Capture the cell that displays the provided text and extract its [x, y] central coordinate. 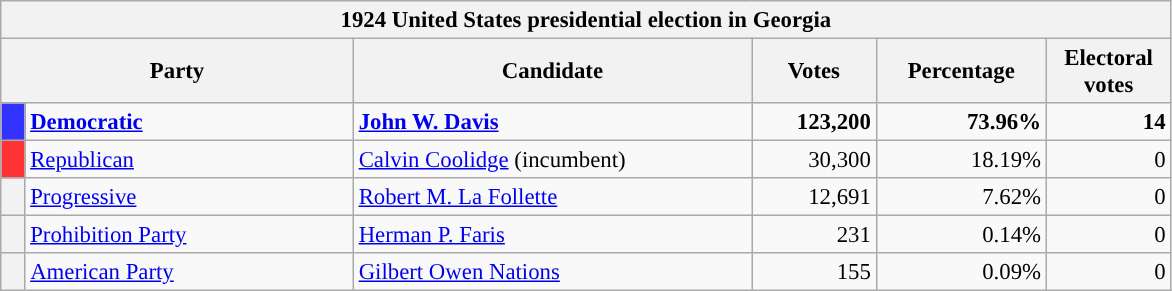
Candidate [552, 72]
Votes [814, 72]
12,691 [814, 197]
18.19% [961, 160]
Republican [189, 160]
14 [1108, 122]
Calvin Coolidge (incumbent) [552, 160]
7.62% [961, 197]
Robert M. La Follette [552, 197]
1924 United States presidential election in Georgia [586, 20]
Progressive [189, 197]
Percentage [961, 72]
73.96% [961, 122]
Prohibition Party [189, 235]
Electoral votes [1108, 72]
123,200 [814, 122]
John W. Davis [552, 122]
Democratic [189, 122]
231 [814, 235]
Herman P. Faris [552, 235]
30,300 [814, 160]
0.14% [961, 235]
Party [178, 72]
